Return the [X, Y] coordinate for the center point of the cell that contains the specified text.  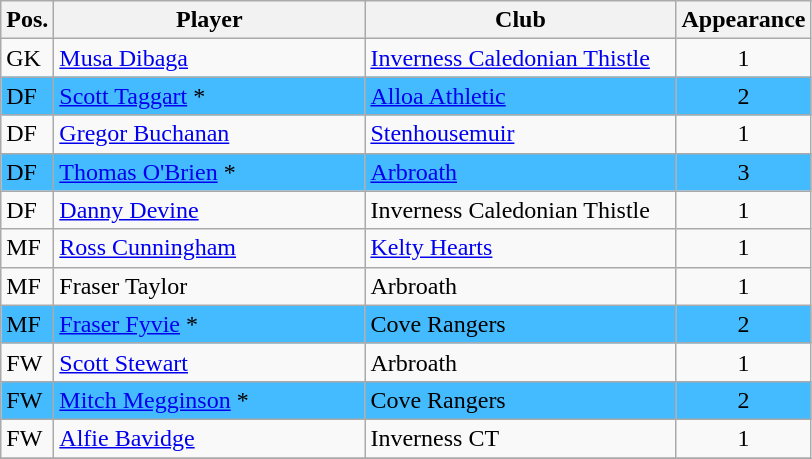
Gregor Buchanan [210, 134]
Scott Stewart [210, 362]
Alloa Athletic [520, 96]
GK [28, 58]
Danny Devine [210, 210]
Appearance [744, 20]
Scott Taggart * [210, 96]
Musa Dibaga [210, 58]
Stenhousemuir [520, 134]
Ross Cunningham [210, 248]
3 [744, 172]
Fraser Taylor [210, 286]
Pos. [28, 20]
Fraser Fyvie * [210, 324]
Club [520, 20]
Inverness CT [520, 438]
Kelty Hearts [520, 248]
Mitch Megginson * [210, 400]
Player [210, 20]
Thomas O'Brien * [210, 172]
Alfie Bavidge [210, 438]
